Return (X, Y) of the center of cell containing provided text 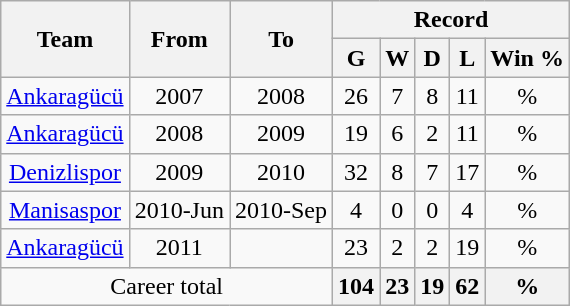
2010-Jun (179, 210)
To (282, 39)
26 (356, 96)
Denizlispor (65, 172)
17 (468, 172)
32 (356, 172)
2007 (179, 96)
62 (468, 286)
6 (398, 134)
Career total (167, 286)
L (468, 58)
Manisaspor (65, 210)
From (179, 39)
2011 (179, 248)
W (398, 58)
Team (65, 39)
D (432, 58)
104 (356, 286)
2010-Sep (282, 210)
Record (452, 20)
2010 (282, 172)
Win % (528, 58)
G (356, 58)
